Detect which cell encompasses the target text, then output its (x, y) center coordinate. 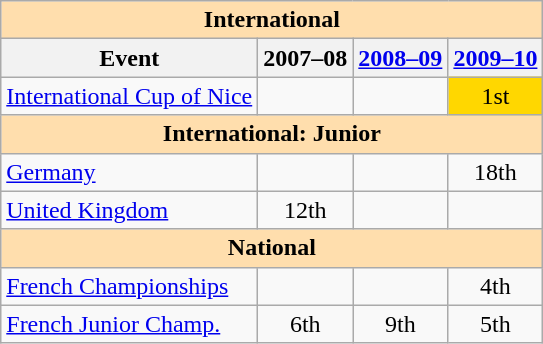
Event (130, 58)
International Cup of Nice (130, 96)
2009–10 (496, 58)
9th (400, 324)
2008–09 (400, 58)
5th (496, 324)
Germany (130, 172)
12th (306, 210)
French Championships (130, 286)
1st (496, 96)
6th (306, 324)
4th (496, 286)
International: Junior (272, 134)
2007–08 (306, 58)
United Kingdom (130, 210)
National (272, 248)
International (272, 20)
French Junior Champ. (130, 324)
18th (496, 172)
